Locate the cell with the specified text and output its (X, Y) center coordinate. 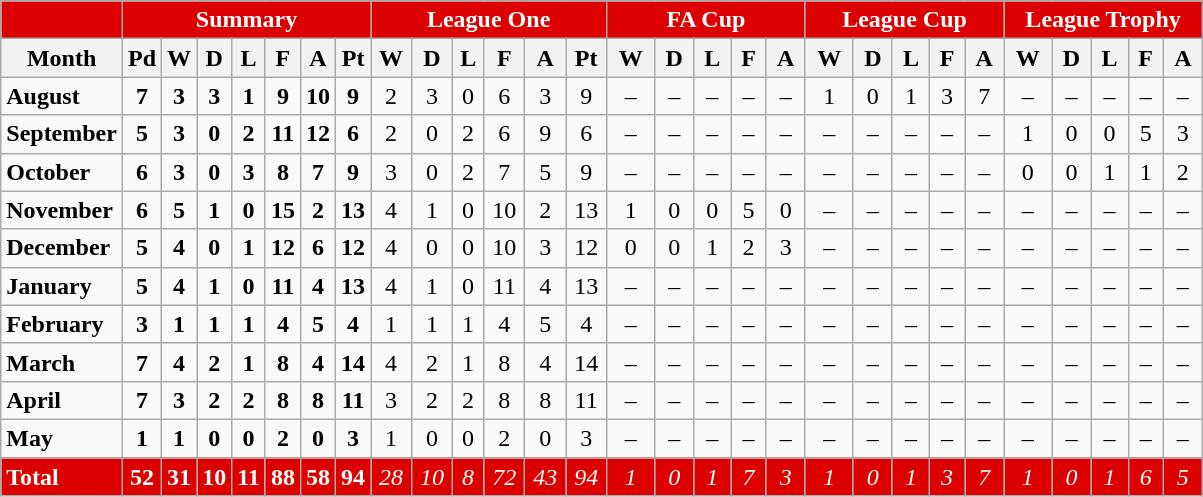
88 (282, 477)
58 (318, 477)
August (62, 96)
September (62, 134)
31 (180, 477)
28 (392, 477)
February (62, 324)
15 (282, 210)
Summary (246, 20)
March (62, 362)
League One (489, 20)
May (62, 438)
League Trophy (1104, 20)
Pd (142, 58)
Total (62, 477)
43 (546, 477)
FA Cup (706, 20)
October (62, 172)
April (62, 400)
League Cup (904, 20)
January (62, 286)
November (62, 210)
December (62, 248)
Month (62, 58)
72 (504, 477)
52 (142, 477)
